Return [x, y] of the center of cell containing provided text 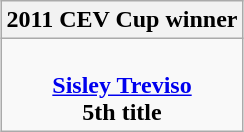
2011 CEV Cup winner [122, 20]
Sisley Treviso 5th title [122, 85]
